Detect which cell encompasses the target text, then output its [X, Y] center coordinate. 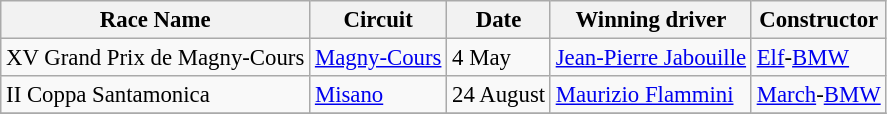
Misano [378, 95]
Jean-Pierre Jabouille [650, 58]
Constructor [818, 20]
Magny-Cours [378, 58]
Race Name [156, 20]
Elf-BMW [818, 58]
Maurizio Flammini [650, 95]
Winning driver [650, 20]
XV Grand Prix de Magny-Cours [156, 58]
II Coppa Santamonica [156, 95]
March-BMW [818, 95]
Date [499, 20]
Circuit [378, 20]
4 May [499, 58]
24 August [499, 95]
